Extract the (x, y) coordinate from the center of the cell holding the provided text.  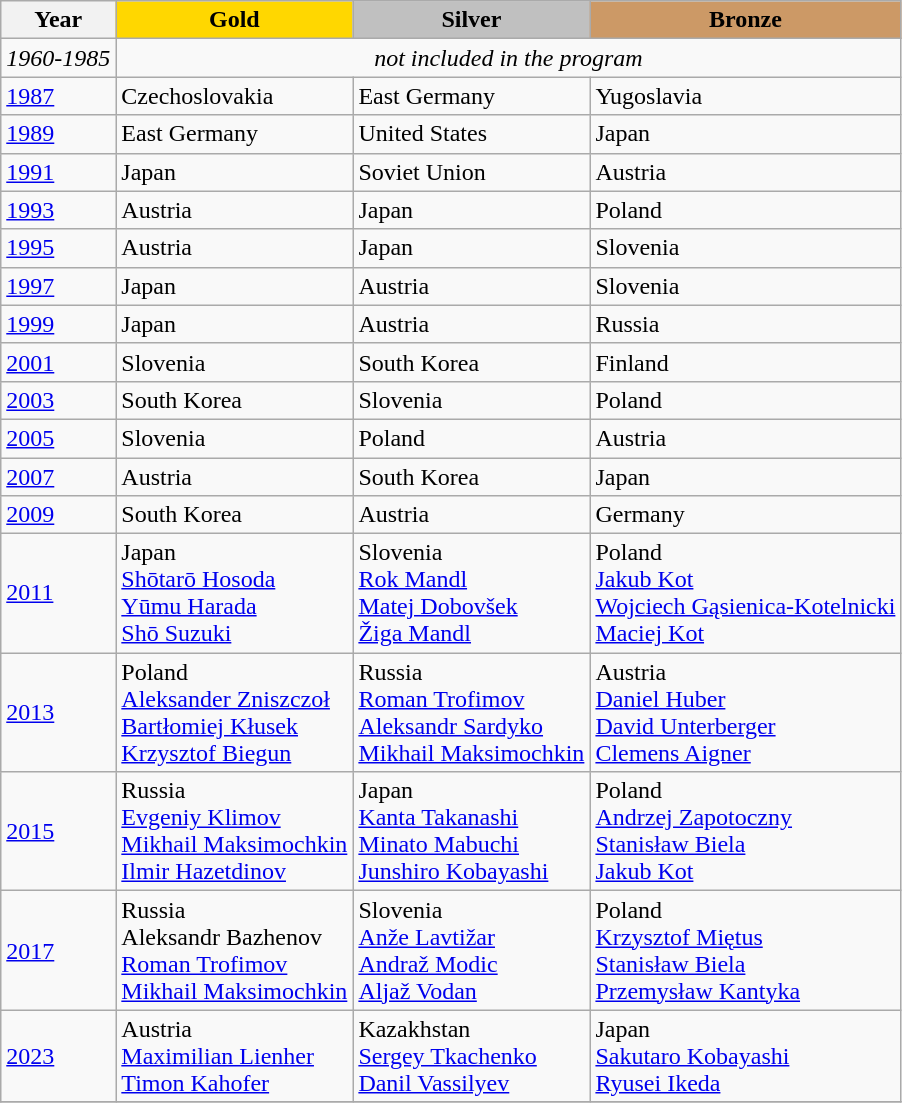
Germany (746, 515)
Kazakhstan Sergey TkachenkoDanil Vassilyev (472, 1056)
2003 (58, 400)
Yugoslavia (746, 96)
1991 (58, 172)
United States (472, 134)
Slovenia Rok MandlMatej DobovšekŽiga Mandl (472, 594)
1993 (58, 210)
Slovenia Anže LavtižarAndraž ModicAljaž Vodan (472, 950)
Gold (234, 20)
2009 (58, 515)
Year (58, 20)
Finland (746, 362)
2011 (58, 594)
Poland Aleksander ZniszczołBartłomiej KłusekKrzysztof Biegun (234, 712)
1999 (58, 324)
Russia Aleksandr BazhenovRoman TrofimovMikhail Maksimochkin (234, 950)
2007 (58, 477)
2001 (58, 362)
AustriaMaximilian LienherTimon Kahofer (234, 1056)
Japan Kanta TakanashiMinato MabuchiJunshiro Kobayashi (472, 832)
1987 (58, 96)
Japan Sakutaro KobayashiRyusei Ikeda (746, 1056)
2005 (58, 438)
Russia (746, 324)
Poland Krzysztof MiętusStanisław BielaPrzemysław Kantyka (746, 950)
Russia Evgeniy KlimovMikhail MaksimochkinIlmir Hazetdinov (234, 832)
Poland Jakub KotWojciech Gąsienica-KotelnickiMaciej Kot (746, 594)
Russia Roman TrofimovAleksandr SardykoMikhail Maksimochkin (472, 712)
1997 (58, 286)
Poland Andrzej ZapotocznyStanisław BielaJakub Kot (746, 832)
1989 (58, 134)
Silver (472, 20)
2023 (58, 1056)
Bronze (746, 20)
not included in the program (508, 58)
2015 (58, 832)
1995 (58, 248)
2013 (58, 712)
2017 (58, 950)
Czechoslovakia (234, 96)
1960-1985 (58, 58)
Austria Daniel HuberDavid UnterbergerClemens Aigner (746, 712)
Soviet Union (472, 172)
Japan Shōtarō HosodaYūmu HaradaShō Suzuki (234, 594)
